From the cell containing the given text, extract its center point as (X, Y) coordinate. 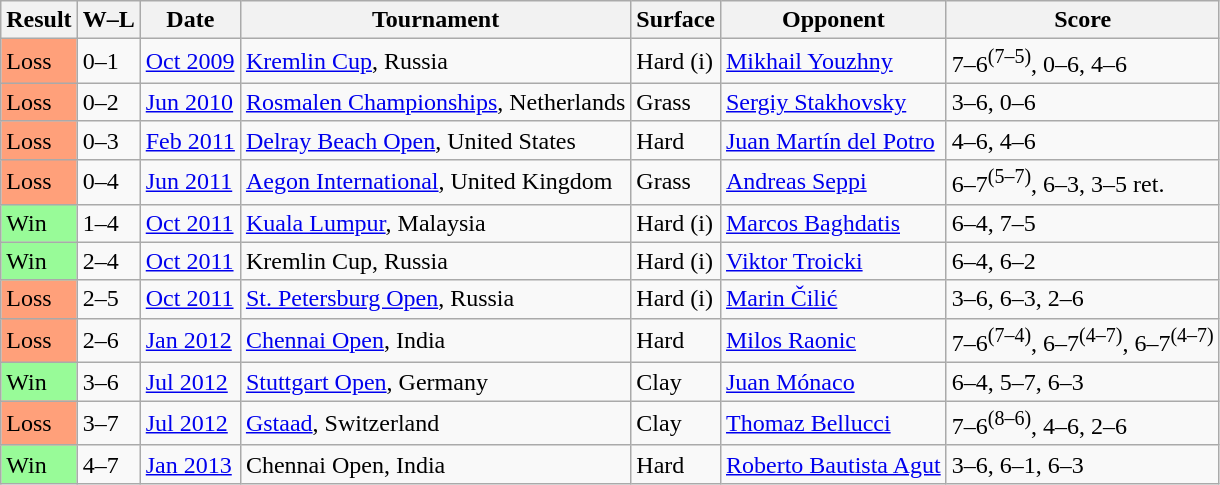
4–6, 4–6 (1082, 140)
4–7 (108, 464)
Feb 2011 (190, 140)
Sergiy Stakhovsky (833, 102)
1–4 (108, 223)
Kuala Lumpur, Malaysia (435, 223)
Result (39, 20)
Gstaad, Switzerland (435, 424)
Jun 2010 (190, 102)
6–4, 6–2 (1082, 261)
Stuttgart Open, Germany (435, 382)
Oct 2009 (190, 62)
Jan 2013 (190, 464)
3–6 (108, 382)
6–4, 5–7, 6–3 (1082, 382)
Marcos Baghdatis (833, 223)
2–5 (108, 299)
6–4, 7–5 (1082, 223)
Score (1082, 20)
W–L (108, 20)
7–6(7–5), 0–6, 4–6 (1082, 62)
Delray Beach Open, United States (435, 140)
St. Petersburg Open, Russia (435, 299)
Juan Mónaco (833, 382)
Jan 2012 (190, 340)
Rosmalen Championships, Netherlands (435, 102)
0–3 (108, 140)
Milos Raonic (833, 340)
Andreas Seppi (833, 182)
Date (190, 20)
Mikhail Youzhny (833, 62)
2–4 (108, 261)
Marin Čilić (833, 299)
Opponent (833, 20)
Juan Martín del Potro (833, 140)
3–7 (108, 424)
Roberto Bautista Agut (833, 464)
Viktor Troicki (833, 261)
3–6, 6–3, 2–6 (1082, 299)
7–6(8–6), 4–6, 2–6 (1082, 424)
0–4 (108, 182)
Surface (676, 20)
2–6 (108, 340)
3–6, 0–6 (1082, 102)
Aegon International, United Kingdom (435, 182)
7–6(7–4), 6–7(4–7), 6–7(4–7) (1082, 340)
Jun 2011 (190, 182)
0–1 (108, 62)
0–2 (108, 102)
6–7(5–7), 6–3, 3–5 ret. (1082, 182)
Tournament (435, 20)
Thomaz Bellucci (833, 424)
3–6, 6–1, 6–3 (1082, 464)
